Provide the [X, Y] coordinate of the cell's center where the given text is located.  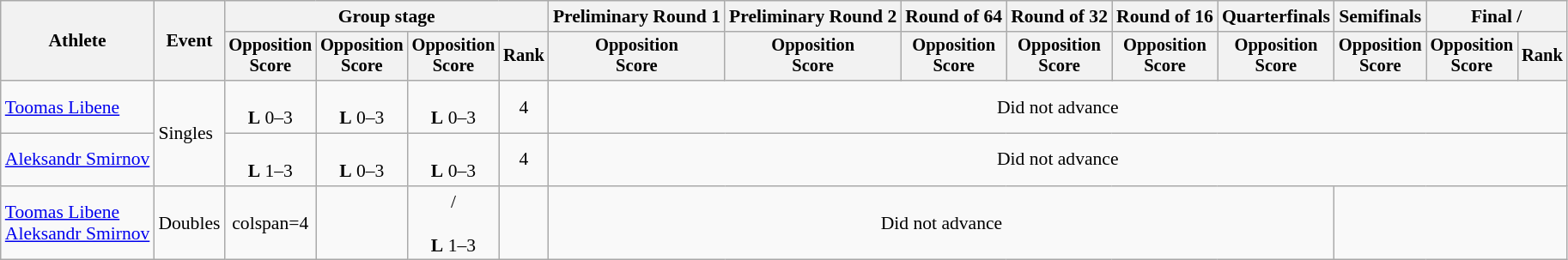
Group stage [386, 16]
Quarterfinals [1276, 16]
Aleksandr Smirnov [77, 160]
Athlete [77, 41]
Round of 16 [1164, 16]
L 1–3 [270, 160]
Singles [189, 133]
Round of 64 [953, 16]
Semifinals [1381, 16]
Round of 32 [1060, 16]
Final / [1497, 16]
Preliminary Round 2 [812, 16]
Toomas Libene [77, 106]
Event [189, 41]
Preliminary Round 1 [637, 16]
